Search for the cell housing the specified text and yield its (x, y) center coordinate. 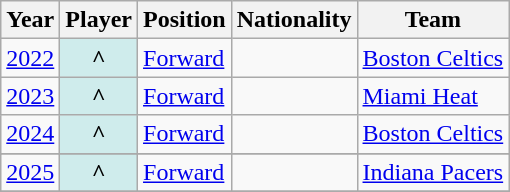
Team (433, 20)
Miami Heat (433, 96)
2024 (30, 134)
Indiana Pacers (433, 172)
2023 (30, 96)
Position (185, 20)
2025 (30, 172)
2022 (30, 58)
Player (99, 20)
Nationality (294, 20)
Year (30, 20)
